Capture the cell that displays the provided text and extract its [X, Y] central coordinate. 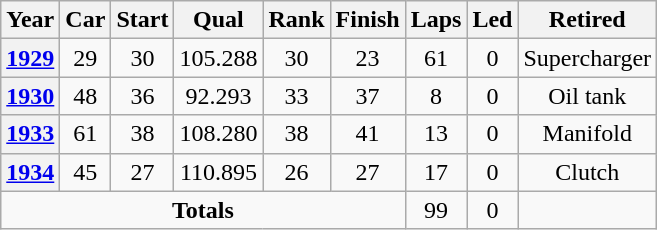
Rank [296, 20]
48 [86, 96]
33 [296, 96]
26 [296, 172]
Totals [203, 210]
Year [30, 20]
Supercharger [588, 58]
Clutch [588, 172]
1930 [30, 96]
Qual [218, 20]
45 [86, 172]
Led [492, 20]
17 [436, 172]
Finish [368, 20]
105.288 [218, 58]
37 [368, 96]
110.895 [218, 172]
Laps [436, 20]
13 [436, 134]
1933 [30, 134]
108.280 [218, 134]
8 [436, 96]
Car [86, 20]
92.293 [218, 96]
1934 [30, 172]
29 [86, 58]
Manifold [588, 134]
99 [436, 210]
41 [368, 134]
1929 [30, 58]
Start [142, 20]
Oil tank [588, 96]
Retired [588, 20]
23 [368, 58]
36 [142, 96]
